For the text-containing cell, return its midpoint in (x, y) coordinate format. 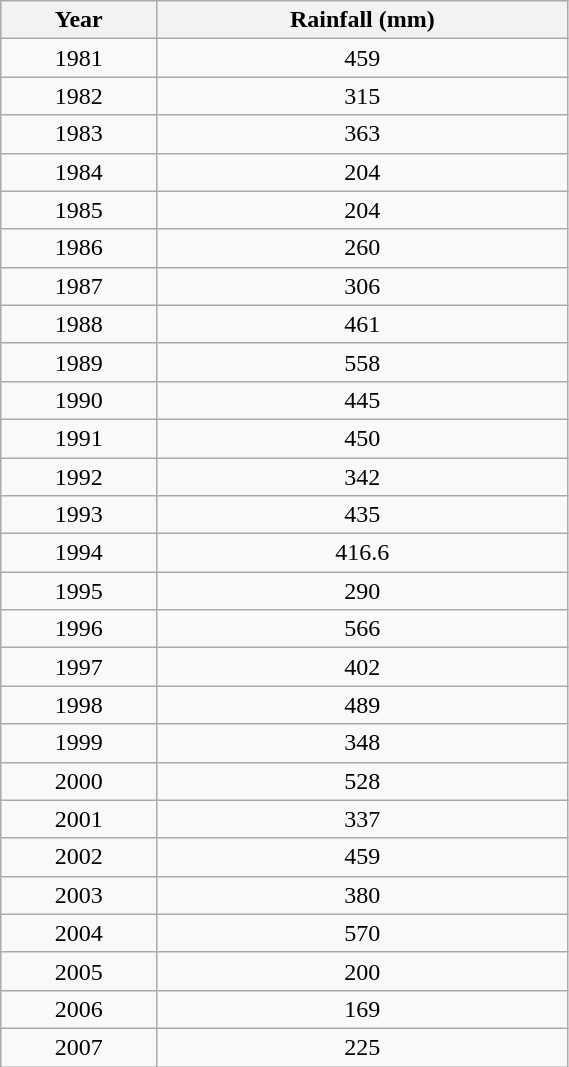
402 (362, 667)
566 (362, 629)
461 (362, 324)
558 (362, 362)
380 (362, 895)
1996 (79, 629)
Rainfall (mm) (362, 20)
1993 (79, 515)
1984 (79, 172)
306 (362, 286)
290 (362, 591)
1985 (79, 210)
200 (362, 971)
1994 (79, 553)
1981 (79, 58)
570 (362, 933)
225 (362, 1047)
1983 (79, 134)
315 (362, 96)
1986 (79, 248)
1995 (79, 591)
450 (362, 438)
Year (79, 20)
2003 (79, 895)
2006 (79, 1009)
416.6 (362, 553)
348 (362, 743)
2002 (79, 857)
1988 (79, 324)
169 (362, 1009)
1982 (79, 96)
1999 (79, 743)
1987 (79, 286)
2005 (79, 971)
528 (362, 781)
2001 (79, 819)
1991 (79, 438)
1997 (79, 667)
2004 (79, 933)
1992 (79, 477)
445 (362, 400)
1998 (79, 705)
342 (362, 477)
435 (362, 515)
363 (362, 134)
2007 (79, 1047)
2000 (79, 781)
1989 (79, 362)
260 (362, 248)
337 (362, 819)
489 (362, 705)
1990 (79, 400)
